Provide the [X, Y] coordinate of the cell's center where the given text is located.  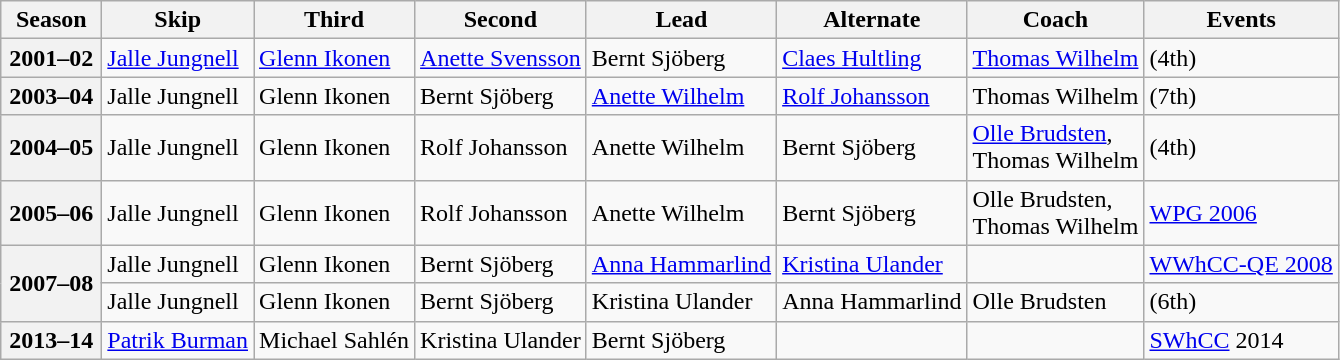
2003–04 [52, 96]
WPG 2006 [1241, 212]
Third [334, 20]
(7th) [1241, 96]
2013–14 [52, 340]
Lead [681, 20]
(6th) [1241, 302]
Second [501, 20]
2004–05 [52, 148]
2001–02 [52, 58]
Michael Sahlén [334, 340]
Alternate [872, 20]
Coach [1056, 20]
WWhCC-QE 2008 [1241, 264]
Events [1241, 20]
Olle Brudsten [1056, 302]
Skip [178, 20]
2007–08 [52, 283]
Season [52, 20]
Claes Hultling [872, 58]
Anette Svensson [501, 58]
2005–06 [52, 212]
Patrik Burman [178, 340]
SWhCC 2014 [1241, 340]
